Output the (X, Y) coordinate of the center of the cell containing the given text.  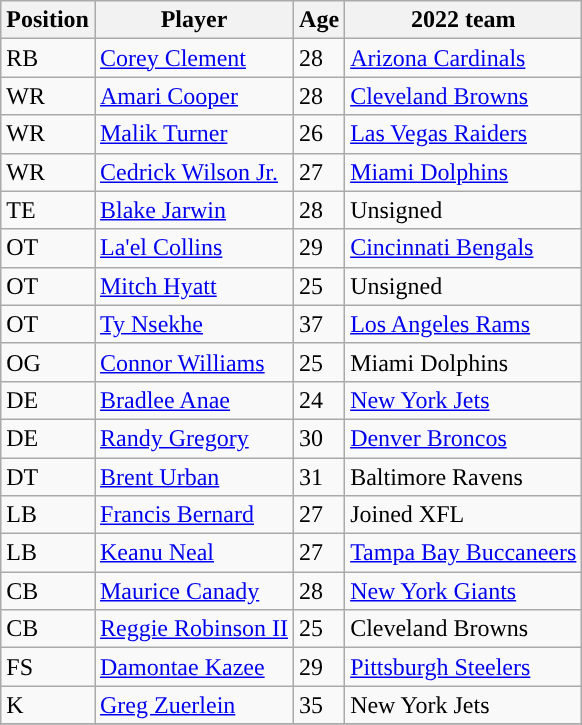
35 (320, 705)
New York Giants (464, 591)
Age (320, 20)
24 (320, 400)
26 (320, 134)
2022 team (464, 20)
DT (48, 477)
Connor Williams (194, 362)
Pittsburgh Steelers (464, 667)
Denver Broncos (464, 438)
Arizona Cardinals (464, 58)
30 (320, 438)
FS (48, 667)
Malik Turner (194, 134)
Los Angeles Rams (464, 324)
Las Vegas Raiders (464, 134)
Blake Jarwin (194, 210)
Position (48, 20)
37 (320, 324)
Keanu Neal (194, 553)
Brent Urban (194, 477)
Baltimore Ravens (464, 477)
OG (48, 362)
Joined XFL (464, 515)
Damontae Kazee (194, 667)
Reggie Robinson II (194, 629)
Amari Cooper (194, 96)
Player (194, 20)
Randy Gregory (194, 438)
Bradlee Anae (194, 400)
Tampa Bay Buccaneers (464, 553)
Cedrick Wilson Jr. (194, 172)
Cincinnati Bengals (464, 248)
Francis Bernard (194, 515)
RB (48, 58)
31 (320, 477)
Corey Clement (194, 58)
Mitch Hyatt (194, 286)
TE (48, 210)
La'el Collins (194, 248)
Greg Zuerlein (194, 705)
K (48, 705)
Ty Nsekhe (194, 324)
Maurice Canady (194, 591)
